Detect which cell encompasses the target text, then output its [x, y] center coordinate. 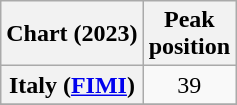
Peakposition [189, 34]
Italy (FIMI) [72, 85]
39 [189, 85]
Chart (2023) [72, 34]
